Find where the given text appears and provide that cell's center as [X, Y] coordinate. 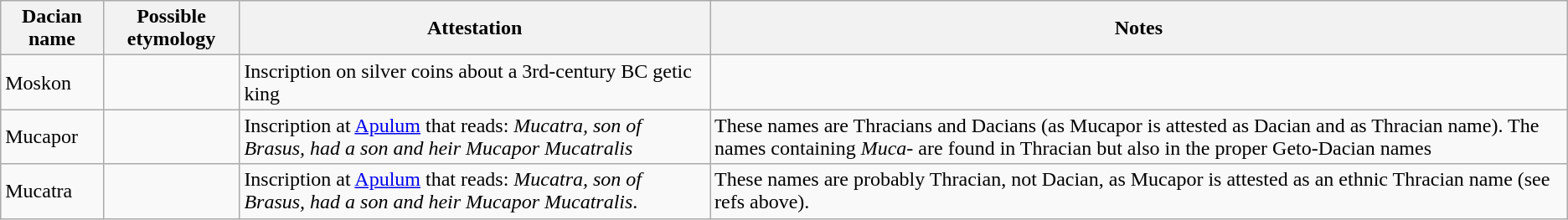
Mucatra [52, 191]
Inscription on silver coins about a 3rd-century BC getic king [475, 82]
Notes [1139, 28]
Mucapor [52, 137]
Inscription at Apulum that reads: Mucatra, son of Brasus, had a son and heir Mucapor Mucatralis [475, 137]
Moskon [52, 82]
Attestation [475, 28]
These names are probably Thracian, not Dacian, as Mucapor is attested as an ethnic Thracian name (see refs above). [1139, 191]
Inscription at Apulum that reads: Mucatra, son of Brasus, had a son and heir Mucapor Mucatralis. [475, 191]
Possible etymology [171, 28]
Dacian name [52, 28]
